Provide the [X, Y] coordinate of the cell's center where the given text is located.  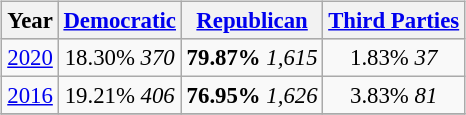
19.21% 406 [120, 96]
79.87% 1,615 [252, 58]
3.83% 81 [394, 96]
1.83% 37 [394, 58]
2020 [30, 58]
2016 [30, 96]
76.95% 1,626 [252, 96]
Third Parties [394, 21]
Year [30, 21]
Democratic [120, 21]
Republican [252, 21]
18.30% 370 [120, 58]
